Extract the [X, Y] coordinate from the center of the cell holding the provided text.  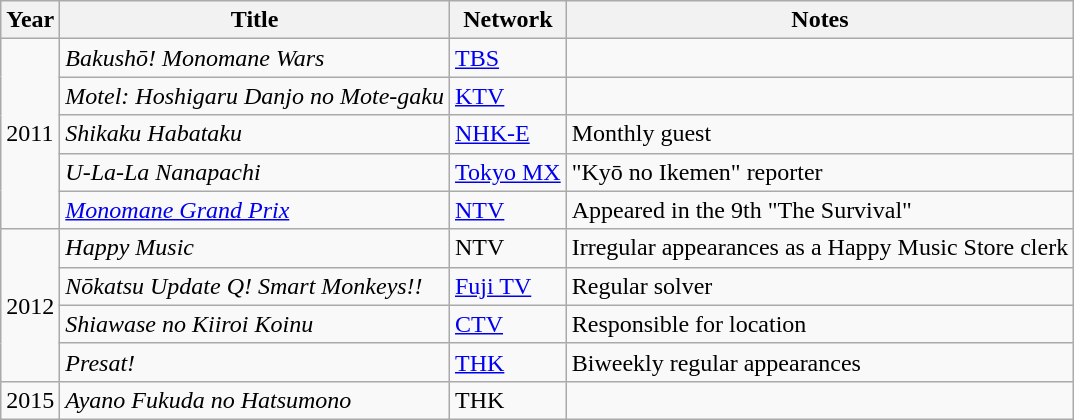
Shiawase no Kiiroi Koinu [255, 324]
Monomane Grand Prix [255, 210]
Network [508, 20]
Bakushō! Monomane Wars [255, 58]
2011 [30, 134]
NHK-E [508, 134]
Notes [820, 20]
Tokyo MX [508, 172]
Appeared in the 9th "The Survival" [820, 210]
Happy Music [255, 248]
Shikaku Habataku [255, 134]
"Kyō no Ikemen" reporter [820, 172]
Irregular appearances as a Happy Music Store clerk [820, 248]
2015 [30, 400]
2012 [30, 305]
Nōkatsu Update Q! Smart Monkeys!! [255, 286]
Fuji TV [508, 286]
Title [255, 20]
Regular solver [820, 286]
Presat! [255, 362]
Responsible for location [820, 324]
Monthly guest [820, 134]
Motel: Hoshigaru Danjo no Mote-gaku [255, 96]
Biweekly regular appearances [820, 362]
Ayano Fukuda no Hatsumono [255, 400]
TBS [508, 58]
CTV [508, 324]
Year [30, 20]
U-La-La Nanapachi [255, 172]
KTV [508, 96]
